Pinpoint the cell where the given text exists, returning its [x, y] midpoint coordinate. 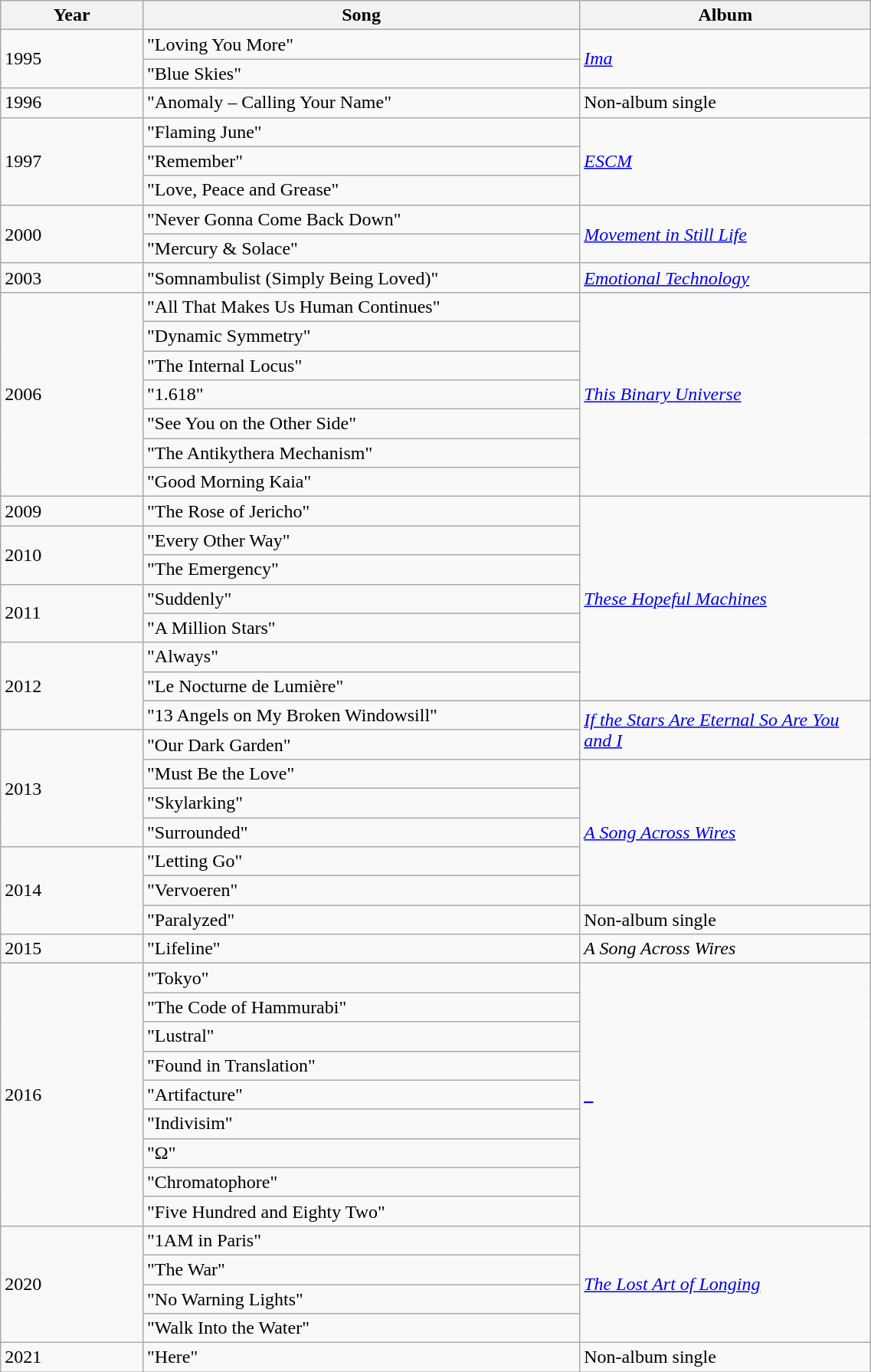
2021 [72, 1357]
"Here" [362, 1357]
Emotional Technology [725, 277]
"The Rose of Jericho" [362, 511]
The Lost Art of Longing [725, 1284]
"Somnambulist (Simply Being Loved)" [362, 277]
2012 [72, 686]
"The Emergency" [362, 569]
"All That Makes Us Human Continues" [362, 307]
"1.618" [362, 395]
"Five Hundred and Eighty Two" [362, 1211]
"Blue Skies" [362, 74]
"See You on the Other Side" [362, 424]
"Walk Into the Water" [362, 1328]
"Remember" [362, 161]
2003 [72, 277]
"Every Other Way" [362, 540]
1996 [72, 103]
"Loving You More" [362, 44]
ESCM [725, 161]
These Hopeful Machines [725, 599]
Album [725, 15]
_ [725, 1095]
"Love, Peace and Grease" [362, 190]
"A Million Stars" [362, 628]
"The Internal Locus" [362, 366]
2009 [72, 511]
"Vervoeren" [362, 891]
"Chromatophore" [362, 1182]
"Must Be the Love" [362, 773]
"Suddenly" [362, 599]
"Lustral" [362, 1036]
"Surrounded" [362, 832]
"The War" [362, 1269]
1995 [72, 59]
"Le Nocturne de Lumière" [362, 686]
"Paralyzed" [362, 920]
"Lifeline" [362, 949]
Ima [725, 59]
"Indivisim" [362, 1124]
"1AM in Paris" [362, 1240]
"Letting Go" [362, 862]
Movement in Still Life [725, 234]
This Binary Universe [725, 394]
"Dynamic Symmetry" [362, 336]
"13 Angels on My Broken Windowsill" [362, 715]
"Flaming June" [362, 132]
Year [72, 15]
2014 [72, 891]
2000 [72, 234]
2020 [72, 1284]
2016 [72, 1095]
"Our Dark Garden" [362, 744]
"Artifacture" [362, 1095]
1997 [72, 161]
"Anomaly – Calling Your Name" [362, 103]
"Ω" [362, 1153]
2010 [72, 555]
"Mercury & Solace" [362, 248]
2006 [72, 394]
"The Code of Hammurabi" [362, 1007]
"Skylarking" [362, 803]
2011 [72, 613]
"Good Morning Kaia" [362, 482]
"No Warning Lights" [362, 1299]
"Tokyo" [362, 978]
"The Antikythera Mechanism" [362, 453]
"Always" [362, 657]
"Found in Translation" [362, 1065]
If the Stars Are Eternal So Are You and I [725, 730]
"Never Gonna Come Back Down" [362, 219]
2015 [72, 949]
2013 [72, 788]
Song [362, 15]
